Return (X, Y) of the center of cell containing provided text 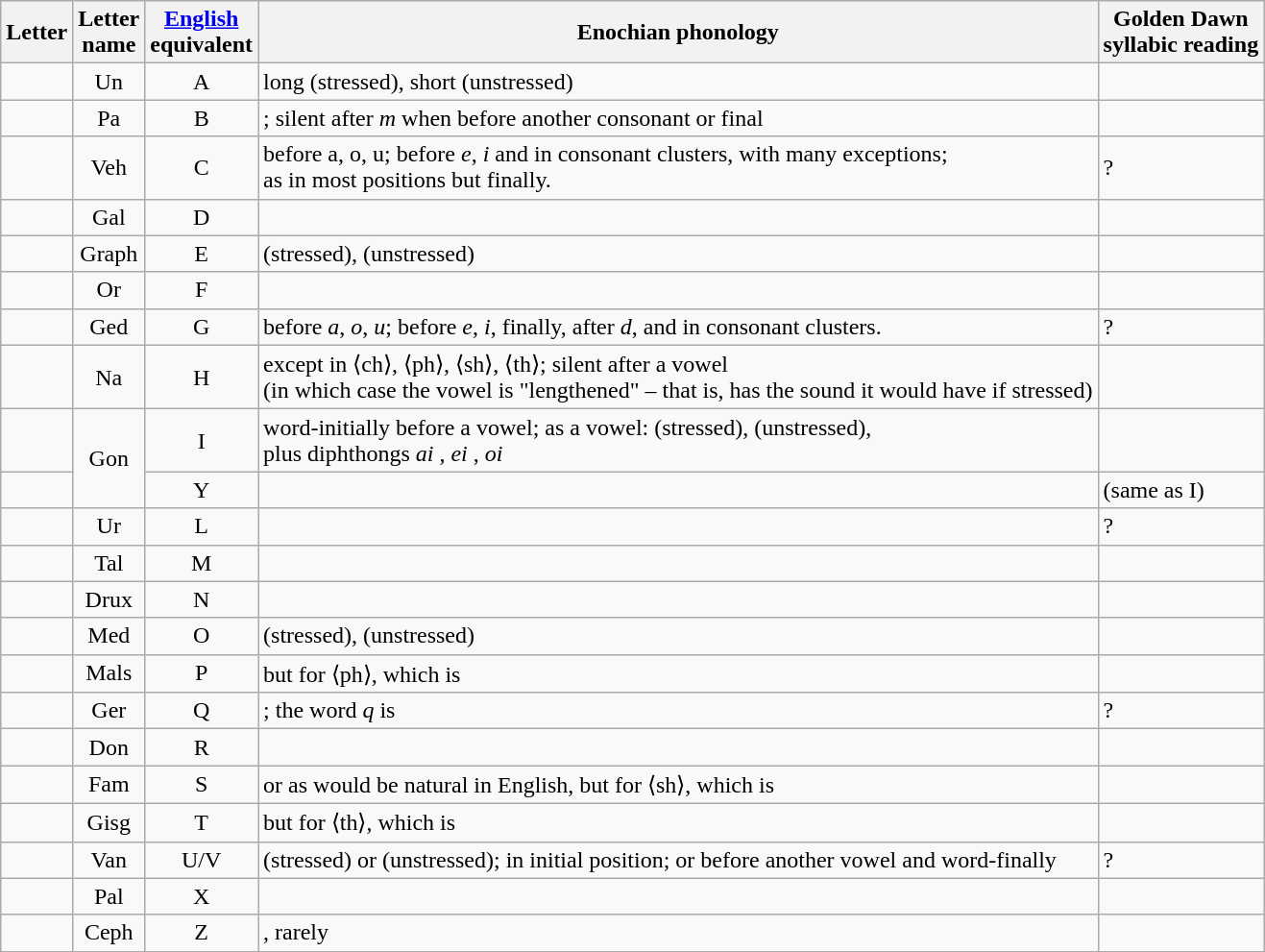
long (stressed), short (unstressed) (678, 82)
; silent after m when before another consonant or final (678, 118)
Gisg (109, 822)
X (202, 896)
Enochian phonology (678, 33)
Q (202, 711)
(same as I) (1181, 490)
S (202, 785)
but for ⟨ph⟩, which is (678, 673)
; the word q is (678, 711)
Don (109, 747)
Pa (109, 118)
or as would be natural in English, but for ⟨sh⟩, which is (678, 785)
Gal (109, 217)
R (202, 747)
A (202, 82)
before a, o, u; before e, i, finally, after d, and in consonant clusters. (678, 327)
G (202, 327)
word-initially before a vowel; as a vowel: (stressed), (unstressed),plus diphthongs ai , ei , oi (678, 440)
B (202, 118)
Tal (109, 563)
T (202, 822)
Van (109, 860)
Mals (109, 673)
Graph (109, 254)
Veh (109, 167)
Lettername (109, 33)
Ceph (109, 933)
Med (109, 636)
Englishequivalent (202, 33)
E (202, 254)
, rarely (678, 933)
P (202, 673)
I (202, 440)
Ger (109, 711)
Pal (109, 896)
before a, o, u; before e, i and in consonant clusters, with many exceptions; as in most positions but finally. (678, 167)
Fam (109, 785)
Ur (109, 526)
O (202, 636)
Na (109, 377)
Un (109, 82)
Letter (36, 33)
Y (202, 490)
N (202, 599)
(stressed) or (unstressed); in initial position; or before another vowel and word-finally (678, 860)
Ged (109, 327)
Drux (109, 599)
C (202, 167)
except in ⟨ch⟩, ⟨ph⟩, ⟨sh⟩, ⟨th⟩; silent after a vowel(in which case the vowel is "lengthened" – that is, has the sound it would have if stressed) (678, 377)
Gon (109, 459)
Or (109, 290)
H (202, 377)
Z (202, 933)
but for ⟨th⟩, which is (678, 822)
L (202, 526)
F (202, 290)
U/V (202, 860)
D (202, 217)
Golden Dawnsyllabic reading (1181, 33)
M (202, 563)
